Find where the given text appears and provide that cell's center as (x, y) coordinate. 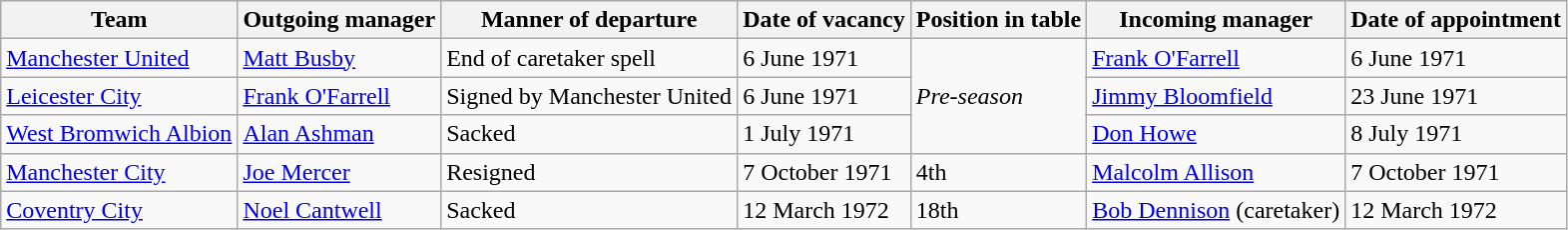
18th (998, 210)
Signed by Manchester United (589, 96)
Manchester City (120, 172)
Coventry City (120, 210)
Date of vacancy (824, 20)
Team (120, 20)
Don Howe (1216, 134)
West Bromwich Albion (120, 134)
Manchester United (120, 58)
Manner of departure (589, 20)
4th (998, 172)
Resigned (589, 172)
Leicester City (120, 96)
Jimmy Bloomfield (1216, 96)
Malcolm Allison (1216, 172)
End of caretaker spell (589, 58)
Pre-season (998, 96)
Position in table (998, 20)
Incoming manager (1216, 20)
Alan Ashman (339, 134)
Joe Mercer (339, 172)
8 July 1971 (1456, 134)
Matt Busby (339, 58)
23 June 1971 (1456, 96)
1 July 1971 (824, 134)
Outgoing manager (339, 20)
Bob Dennison (caretaker) (1216, 210)
Date of appointment (1456, 20)
Noel Cantwell (339, 210)
